Identify which cell holds the provided text, then report its (X, Y) central coordinate. 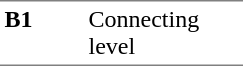
Connecting level (164, 33)
B1 (42, 33)
